Capture the cell that displays the provided text and extract its [X, Y] central coordinate. 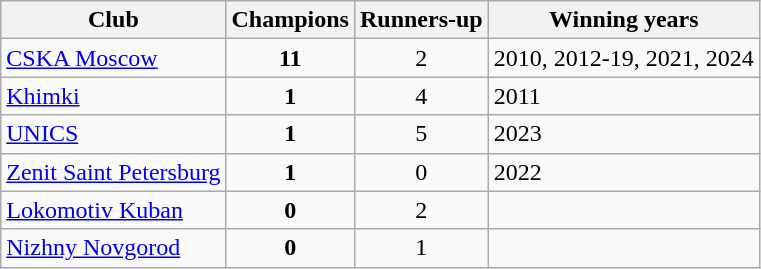
Khimki [114, 96]
4 [421, 96]
Runners-up [421, 20]
Zenit Saint Petersburg [114, 172]
Lokomotiv Kuban [114, 210]
CSKA Moscow [114, 58]
11 [290, 58]
Club [114, 20]
2023 [624, 134]
2011 [624, 96]
5 [421, 134]
Winning years [624, 20]
Nizhny Novgorod [114, 248]
2010, 2012-19, 2021, 2024 [624, 58]
UNICS [114, 134]
2022 [624, 172]
Champions [290, 20]
